Locate the cell with the specified text and output its [x, y] center coordinate. 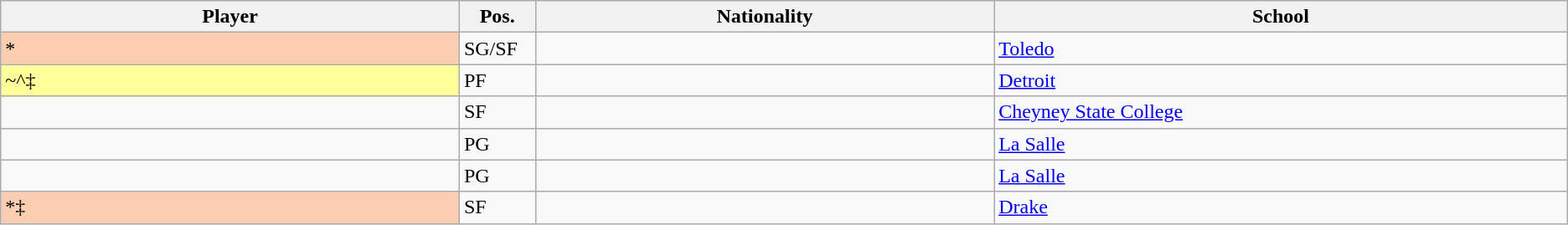
~^‡ [230, 80]
*‡ [230, 207]
School [1282, 17]
Cheyney State College [1282, 112]
Toledo [1282, 49]
Pos. [498, 17]
* [230, 49]
Player [230, 17]
Nationality [765, 17]
SG/SF [498, 49]
Detroit [1282, 80]
Drake [1282, 207]
PF [498, 80]
